Return [x, y] of the center of cell containing provided text 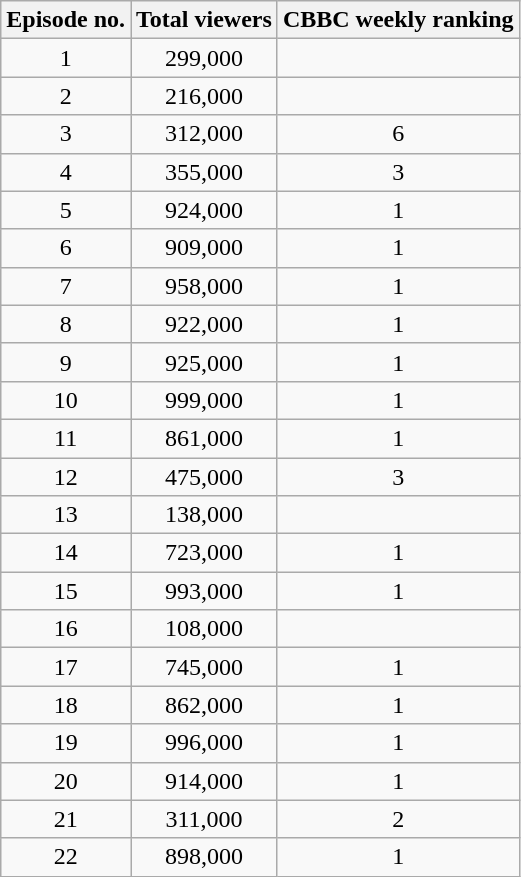
12 [66, 477]
9 [66, 362]
15 [66, 591]
16 [66, 629]
7 [66, 286]
5 [66, 210]
108,000 [204, 629]
10 [66, 400]
862,000 [204, 705]
21 [66, 819]
138,000 [204, 515]
Total viewers [204, 20]
22 [66, 857]
8 [66, 324]
19 [66, 743]
924,000 [204, 210]
745,000 [204, 667]
999,000 [204, 400]
475,000 [204, 477]
11 [66, 438]
958,000 [204, 286]
909,000 [204, 248]
723,000 [204, 553]
861,000 [204, 438]
17 [66, 667]
CBBC weekly ranking [398, 20]
312,000 [204, 134]
922,000 [204, 324]
14 [66, 553]
13 [66, 515]
993,000 [204, 591]
925,000 [204, 362]
4 [66, 172]
355,000 [204, 172]
18 [66, 705]
311,000 [204, 819]
898,000 [204, 857]
914,000 [204, 781]
216,000 [204, 96]
996,000 [204, 743]
20 [66, 781]
Episode no. [66, 20]
299,000 [204, 58]
